Identify which cell holds the provided text, then report its (X, Y) central coordinate. 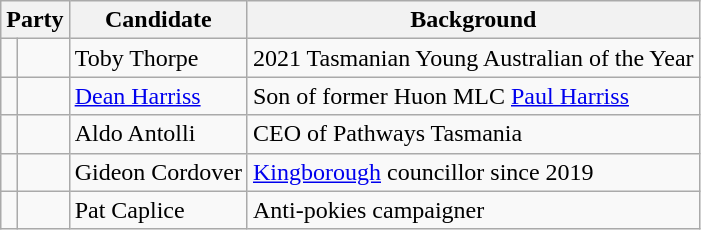
Party (35, 20)
Aldo Antolli (158, 134)
Dean Harriss (158, 96)
2021 Tasmanian Young Australian of the Year (473, 58)
Kingborough councillor since 2019 (473, 172)
Anti-pokies campaigner (473, 210)
CEO of Pathways Tasmania (473, 134)
Background (473, 20)
Candidate (158, 20)
Son of former Huon MLC Paul Harriss (473, 96)
Pat Caplice (158, 210)
Gideon Cordover (158, 172)
Toby Thorpe (158, 58)
